Pinpoint the cell where the given text exists, returning its [X, Y] midpoint coordinate. 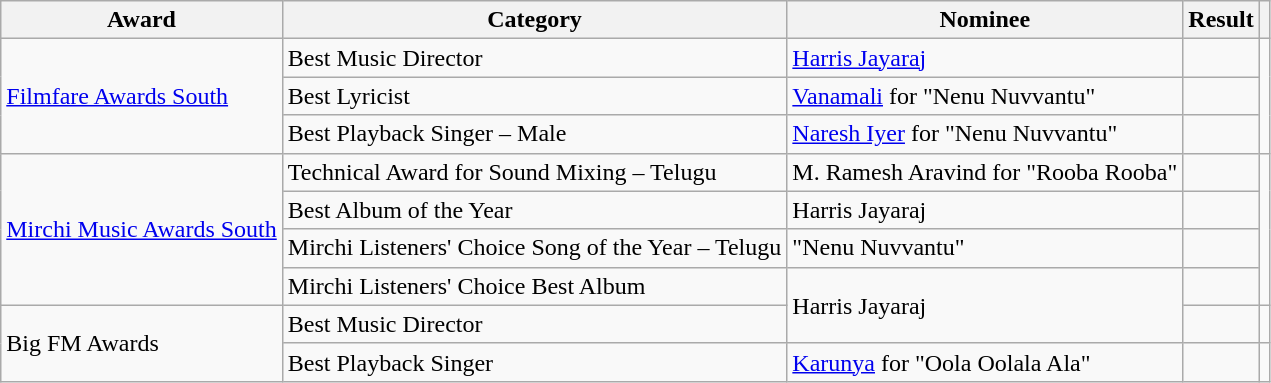
Result [1221, 20]
M. Ramesh Aravind for "Rooba Rooba" [985, 172]
Naresh Iyer for "Nenu Nuvvantu" [985, 134]
Mirchi Listeners' Choice Song of the Year – Telugu [534, 248]
Technical Award for Sound Mixing – Telugu [534, 172]
"Nenu Nuvvantu" [985, 248]
Best Lyricist [534, 96]
Nominee [985, 20]
Mirchi Music Awards South [142, 229]
Category [534, 20]
Filmfare Awards South [142, 96]
Vanamali for "Nenu Nuvvantu" [985, 96]
Best Album of the Year [534, 210]
Award [142, 20]
Best Playback Singer [534, 362]
Best Playback Singer – Male [534, 134]
Big FM Awards [142, 343]
Mirchi Listeners' Choice Best Album [534, 286]
Karunya for "Oola Oolala Ala" [985, 362]
